Return [x, y] of the center of cell containing provided text 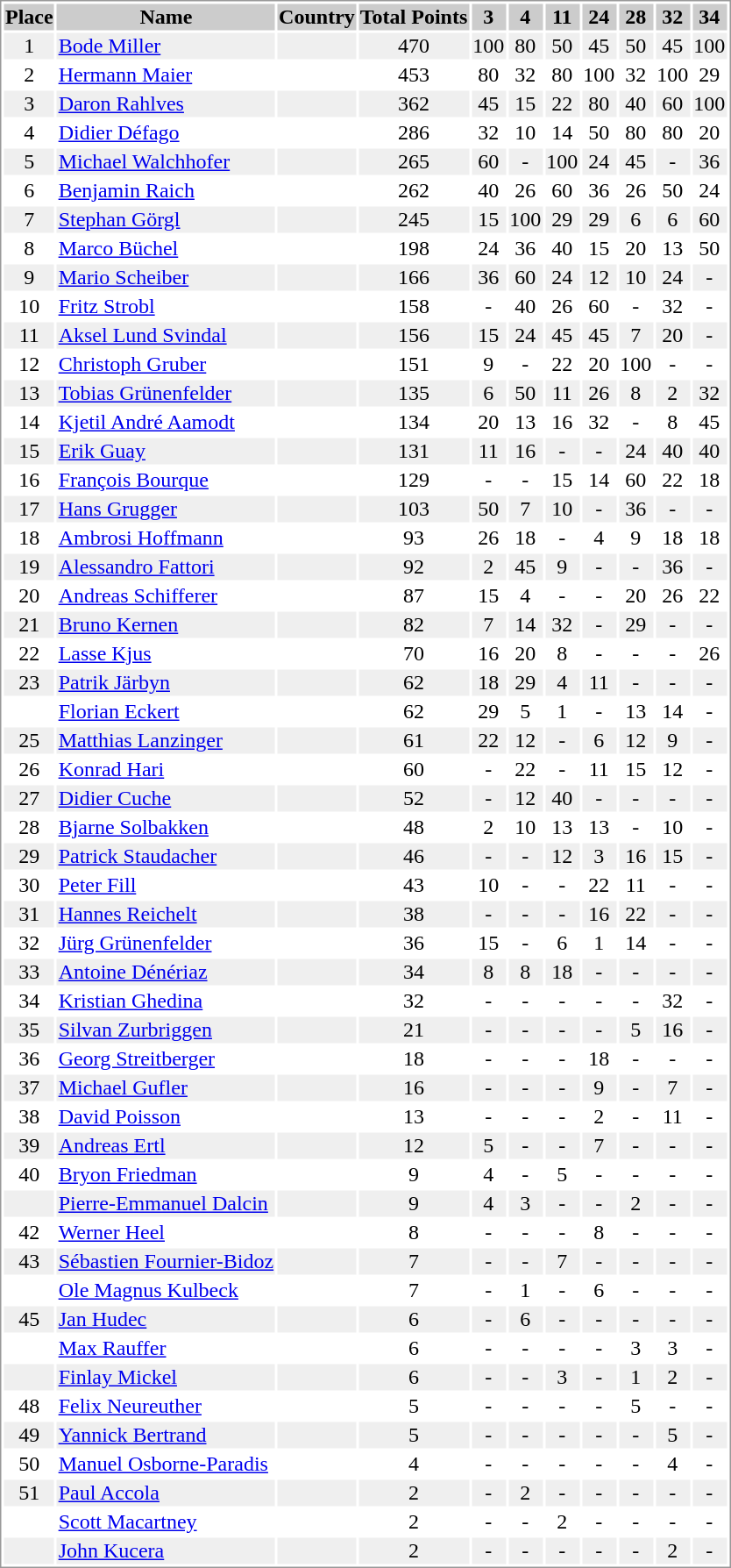
François Bourque [166, 480]
30 [29, 885]
Stephan Görgl [166, 220]
25 [29, 741]
Bruno Kernen [166, 625]
Alessandro Fattori [166, 567]
Place [29, 17]
Hermann Maier [166, 75]
46 [414, 857]
Lasse Kjus [166, 653]
35 [29, 1030]
87 [414, 595]
Manuel Osborne-Paradis [166, 1464]
33 [29, 973]
82 [414, 625]
Bryon Friedman [166, 1174]
37 [29, 1088]
Michael Gufler [166, 1088]
Scott Macartney [166, 1522]
John Kucera [166, 1551]
Finlay Mickel [166, 1378]
245 [414, 220]
23 [29, 683]
470 [414, 46]
Hannes Reichelt [166, 915]
17 [29, 510]
Andreas Ertl [166, 1146]
Mario Scheiber [166, 278]
31 [29, 915]
Didier Défago [166, 132]
Georg Streitberger [166, 1058]
265 [414, 162]
93 [414, 538]
Benjamin Raich [166, 190]
Bode Miller [166, 46]
158 [414, 306]
Paul Accola [166, 1493]
198 [414, 248]
103 [414, 510]
362 [414, 104]
166 [414, 278]
151 [414, 364]
Bjarne Solbakken [166, 827]
52 [414, 799]
19 [29, 567]
61 [414, 741]
Peter Fill [166, 885]
Werner Heel [166, 1232]
Kristian Ghedina [166, 1001]
Name [166, 17]
42 [29, 1232]
Jürg Grünenfelder [166, 943]
Ole Magnus Kulbeck [166, 1290]
92 [414, 567]
131 [414, 452]
Total Points [414, 17]
Erik Guay [166, 452]
Max Rauffer [166, 1348]
Tobias Grünenfelder [166, 394]
156 [414, 336]
Didier Cuche [166, 799]
Michael Walchhofer [166, 162]
Country [317, 17]
262 [414, 190]
135 [414, 394]
Marco Büchel [166, 248]
Antoine Dénériaz [166, 973]
Felix Neureuther [166, 1406]
Sébastien Fournier-Bidoz [166, 1262]
Kjetil André Aamodt [166, 422]
Andreas Schifferer [166, 595]
Patrick Staudacher [166, 857]
Daron Rahlves [166, 104]
453 [414, 75]
51 [29, 1493]
Fritz Strobl [166, 306]
286 [414, 132]
Yannick Bertrand [166, 1436]
Matthias Lanzinger [166, 741]
David Poisson [166, 1116]
27 [29, 799]
134 [414, 422]
Silvan Zurbriggen [166, 1030]
70 [414, 653]
Florian Eckert [166, 711]
Christoph Gruber [166, 364]
39 [29, 1146]
Jan Hudec [166, 1320]
Pierre-Emmanuel Dalcin [166, 1204]
Konrad Hari [166, 769]
49 [29, 1436]
Hans Grugger [166, 510]
129 [414, 480]
Aksel Lund Svindal [166, 336]
Ambrosi Hoffmann [166, 538]
Patrik Järbyn [166, 683]
